Detect which cell encompasses the target text, then output its [x, y] center coordinate. 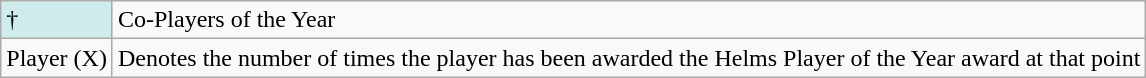
Co-Players of the Year [628, 20]
Denotes the number of times the player has been awarded the Helms Player of the Year award at that point [628, 58]
Player (X) [57, 58]
† [57, 20]
